Detect which cell encompasses the target text, then output its (x, y) center coordinate. 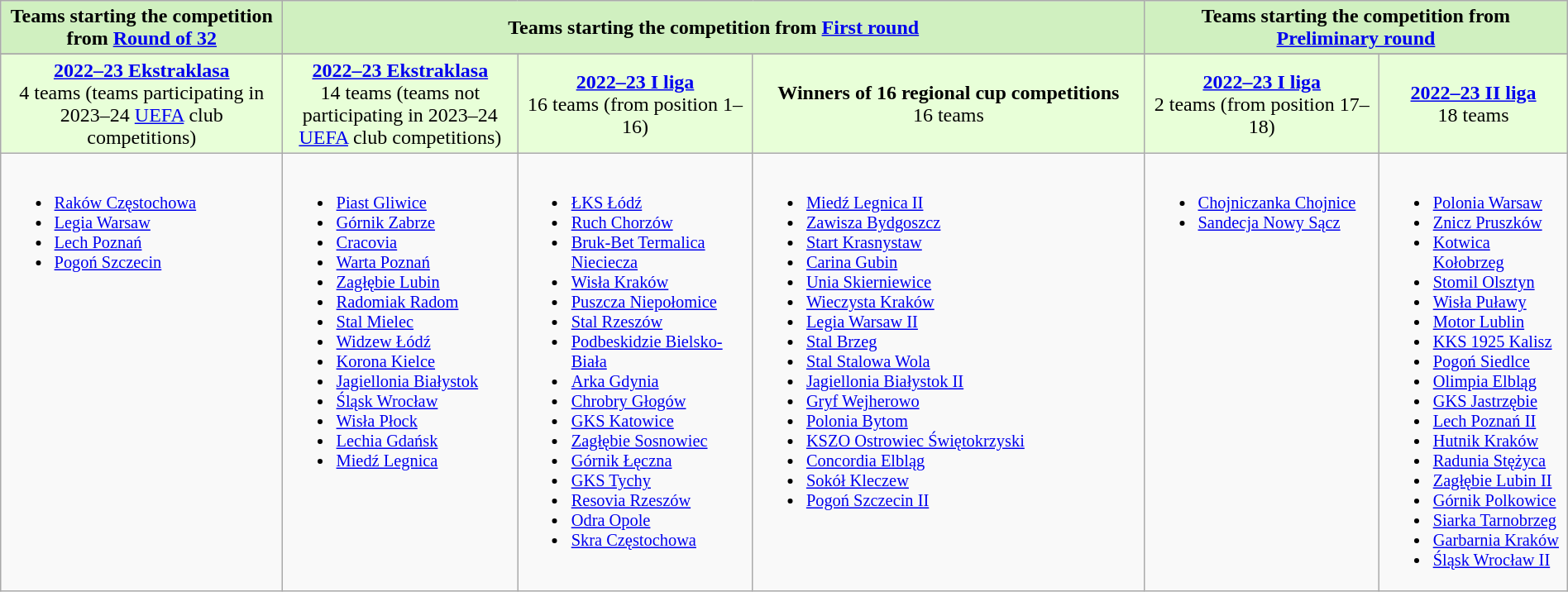
Teams starting the competition from First round (714, 28)
Raków CzęstochowaLegia WarsawLech PoznańPogoń Szczecin (142, 372)
2022–23 Ekstraklasa4 teams (teams participating in 2023–24 UEFA club competitions) (142, 104)
2022–23 I liga16 teams (from position 1–16) (635, 104)
Winners of 16 regional cup competitions16 teams (949, 104)
Teams starting the competition from Round of 32 (142, 28)
2022–23 Ekstraklasa14 teams (teams not participating in 2023–24 UEFA club competitions) (400, 104)
2022–23 I liga2 teams (from position 17–18) (1262, 104)
Chojniczanka ChojniceSandecja Nowy Sącz (1262, 372)
Teams starting the competition from Preliminary round (1356, 28)
2022–23 II liga18 teams (1474, 104)
